Determine the (X, Y) coordinate at the center of the cell enclosing the given text.  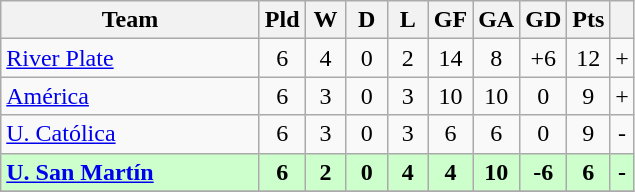
Pld (282, 20)
GD (544, 20)
14 (450, 58)
D (366, 20)
GA (496, 20)
12 (588, 58)
América (130, 96)
8 (496, 58)
U. San Martín (130, 172)
Team (130, 20)
L (408, 20)
W (326, 20)
U. Católica (130, 134)
River Plate (130, 58)
-6 (544, 172)
Pts (588, 20)
GF (450, 20)
+6 (544, 58)
